Return the (X, Y) coordinate for the center point of the cell that contains the specified text.  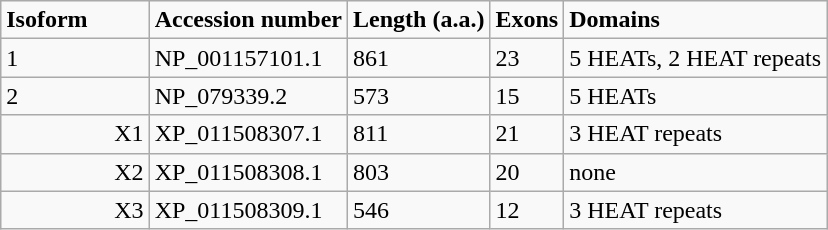
23 (527, 58)
XP_011508307.1 (248, 134)
2 (75, 96)
803 (419, 172)
XP_011508309.1 (248, 210)
X2 (75, 172)
NP_079339.2 (248, 96)
21 (527, 134)
Isoform (75, 20)
X3 (75, 210)
X1 (75, 134)
1 (75, 58)
XP_011508308.1 (248, 172)
Domains (696, 20)
Length (a.a.) (419, 20)
15 (527, 96)
NP_001157101.1 (248, 58)
811 (419, 134)
12 (527, 210)
861 (419, 58)
Accession number (248, 20)
5 HEATs (696, 96)
none (696, 172)
Exons (527, 20)
573 (419, 96)
546 (419, 210)
5 HEATs, 2 HEAT repeats (696, 58)
20 (527, 172)
